Detect which cell encompasses the target text, then output its (X, Y) center coordinate. 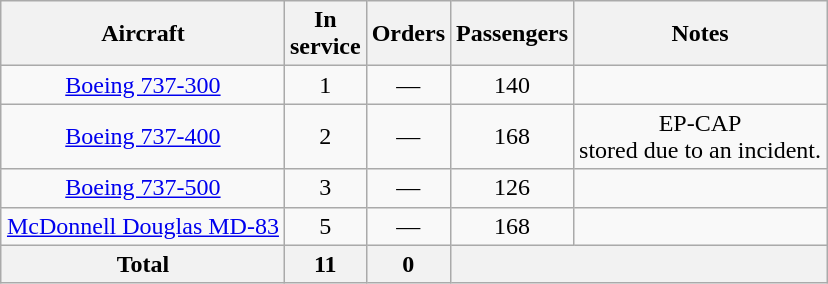
Total (142, 264)
Boeing 737-500 (142, 188)
140 (512, 85)
2 (325, 136)
1 (325, 85)
5 (325, 226)
Passengers (512, 34)
0 (408, 264)
McDonnell Douglas MD-83 (142, 226)
126 (512, 188)
11 (325, 264)
3 (325, 188)
EP-CAPstored due to an incident. (700, 136)
In service (325, 34)
Aircraft (142, 34)
Notes (700, 34)
Boeing 737-300 (142, 85)
Orders (408, 34)
Boeing 737-400 (142, 136)
